Pinpoint the cell where the given text exists, returning its (x, y) midpoint coordinate. 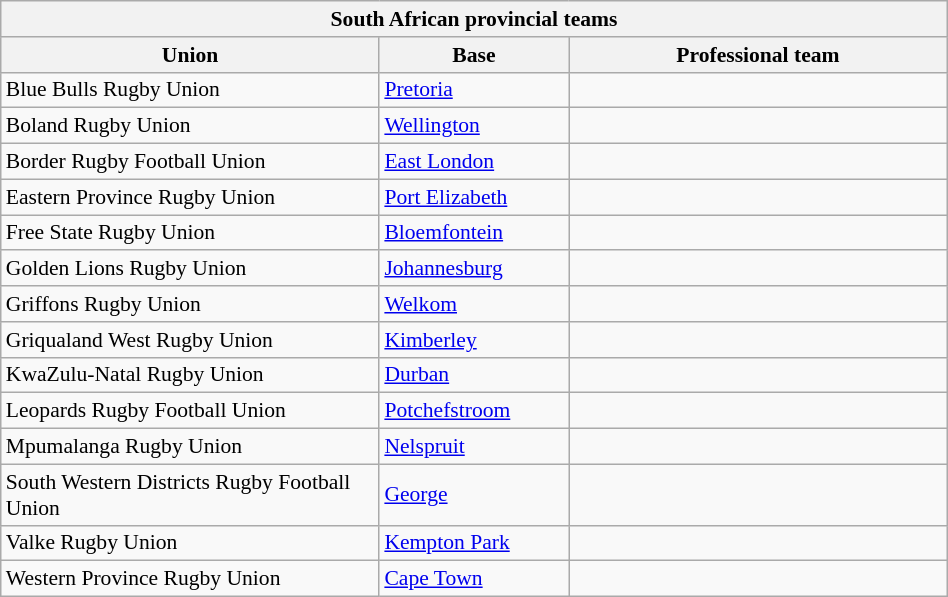
South African provincial teams (474, 19)
Free State Rugby Union (190, 233)
South Western Districts Rugby Football Union (190, 494)
George (474, 494)
Bloemfontein (474, 233)
Golden Lions Rugby Union (190, 269)
Griqualand West Rugby Union (190, 340)
Blue Bulls Rugby Union (190, 90)
Kempton Park (474, 543)
Union (190, 55)
Mpumalanga Rugby Union (190, 447)
Cape Town (474, 579)
Western Province Rugby Union (190, 579)
Griffons Rugby Union (190, 304)
Wellington (474, 126)
Base (474, 55)
Valke Rugby Union (190, 543)
Welkom (474, 304)
Johannesburg (474, 269)
Border Rugby Football Union (190, 162)
Boland Rugby Union (190, 126)
East London (474, 162)
Potchefstroom (474, 411)
Port Elizabeth (474, 197)
Nelspruit (474, 447)
KwaZulu-Natal Rugby Union (190, 375)
Leopards Rugby Football Union (190, 411)
Durban (474, 375)
Professional team (758, 55)
Kimberley (474, 340)
Eastern Province Rugby Union (190, 197)
Pretoria (474, 90)
